From the cell containing the given text, extract its center point as (X, Y) coordinate. 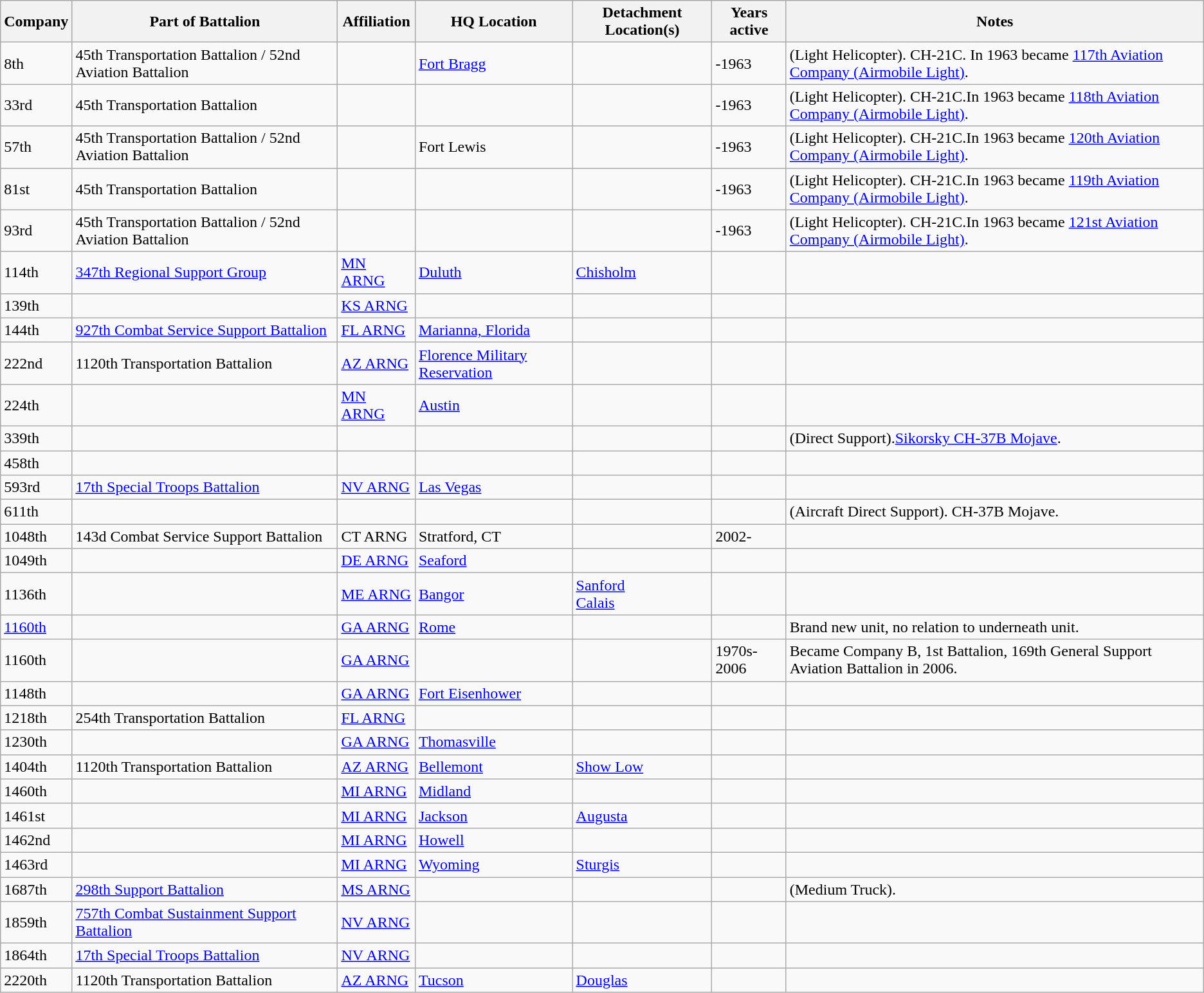
8th (36, 63)
Show Low (642, 767)
Tucson (494, 980)
222nd (36, 363)
Fort Lewis (494, 147)
ME ARNG (376, 594)
1230th (36, 742)
1048th (36, 536)
1864th (36, 956)
347th Regional Support Group (205, 273)
(Light Helicopter). CH-21C.In 1963 became 118th Aviation Company (Airmobile Light). (994, 105)
Became Company B, 1st Battalion, 169th General Support Aviation Battalion in 2006. (994, 660)
Notes (994, 22)
Augusta (642, 815)
Fort Eisenhower (494, 693)
1049th (36, 561)
2002- (749, 536)
Duluth (494, 273)
458th (36, 462)
927th Combat Service Support Battalion (205, 330)
57th (36, 147)
33rd (36, 105)
Thomasville (494, 742)
CT ARNG (376, 536)
1461st (36, 815)
144th (36, 330)
Bangor (494, 594)
HQ Location (494, 22)
593rd (36, 487)
Fort Bragg (494, 63)
(Light Helicopter). CH-21C.In 1963 became 121st Aviation Company (Airmobile Light). (994, 230)
81st (36, 189)
(Light Helicopter). CH-21C.In 1963 became 119th Aviation Company (Airmobile Light). (994, 189)
Florence Military Reservation (494, 363)
611th (36, 512)
1859th (36, 922)
1136th (36, 594)
(Light Helicopter). CH-21C.In 1963 became 120th Aviation Company (Airmobile Light). (994, 147)
Part of Battalion (205, 22)
KS ARNG (376, 305)
757th Combat Sustainment Support Battalion (205, 922)
MS ARNG (376, 889)
Howell (494, 840)
Jackson (494, 815)
224th (36, 405)
Sturgis (642, 864)
DE ARNG (376, 561)
1218th (36, 718)
1404th (36, 767)
(Light Helicopter). CH-21C. In 1963 became 117th Aviation Company (Airmobile Light). (994, 63)
Douglas (642, 980)
1462nd (36, 840)
93rd (36, 230)
Seaford (494, 561)
139th (36, 305)
1460th (36, 791)
SanfordCalais (642, 594)
Marianna, Florida (494, 330)
114th (36, 273)
143d Combat Service Support Battalion (205, 536)
Affiliation (376, 22)
1148th (36, 693)
Rome (494, 627)
Midland (494, 791)
Bellemont (494, 767)
(Aircraft Direct Support). CH-37B Mojave. (994, 512)
298th Support Battalion (205, 889)
1687th (36, 889)
1970s-2006 (749, 660)
Detachment Location(s) (642, 22)
Years active (749, 22)
Austin (494, 405)
(Medium Truck). (994, 889)
Company (36, 22)
Las Vegas (494, 487)
Chisholm (642, 273)
(Direct Support).Sikorsky CH-37B Mojave. (994, 438)
Stratford, CT (494, 536)
2220th (36, 980)
254th Transportation Battalion (205, 718)
Brand new unit, no relation to underneath unit. (994, 627)
Wyoming (494, 864)
339th (36, 438)
1463rd (36, 864)
